Output the (x, y) coordinate of the center of the cell containing the given text.  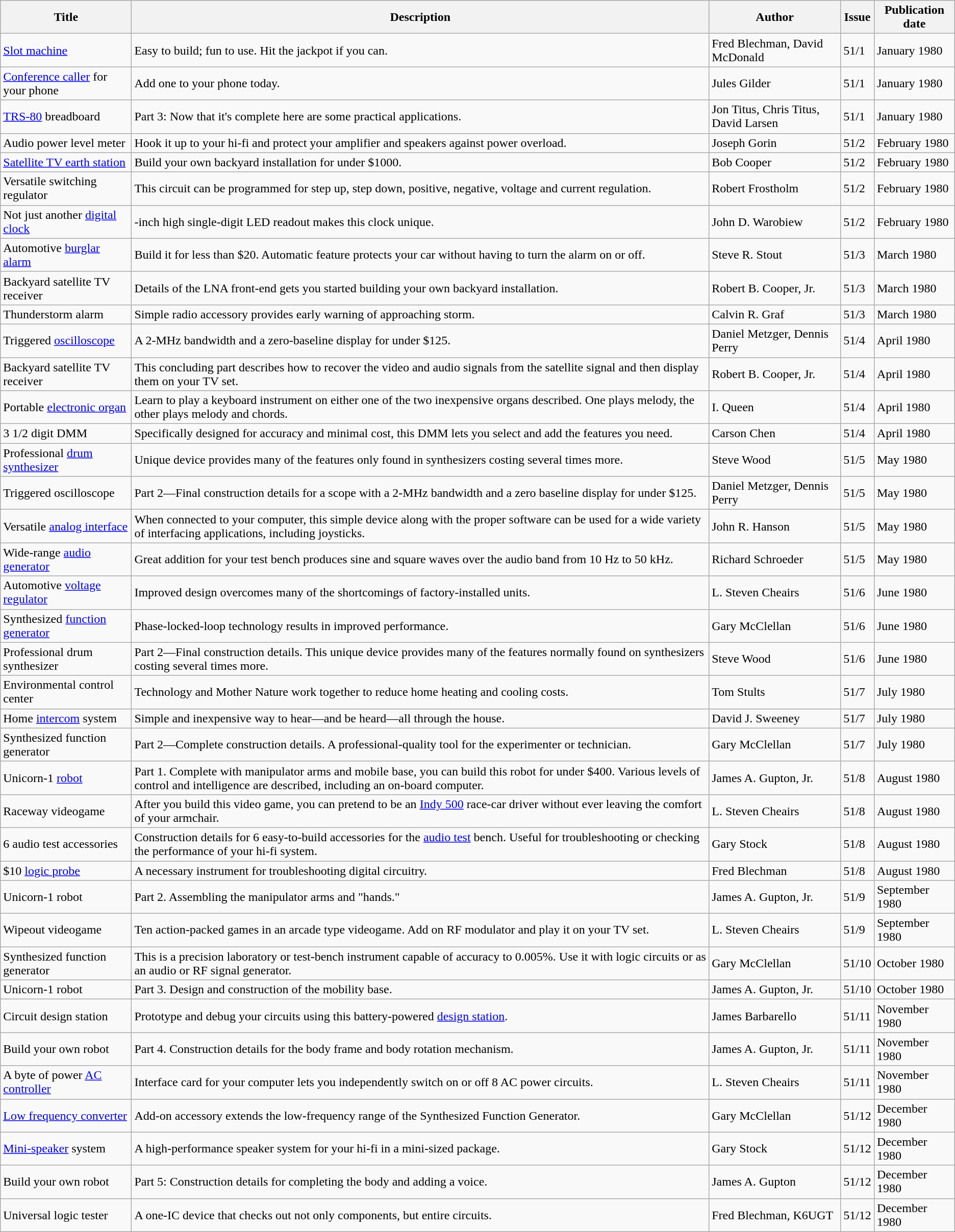
Joseph Gorin (775, 143)
Great addition for your test bench produces sine and square waves over the audio band from 10 Hz to 50 kHz. (420, 559)
Versatile analog interface (66, 526)
Part 4. Construction details for the body frame and body rotation mechanism. (420, 1049)
Robert Frostholm (775, 189)
Jules Gilder (775, 84)
Part 3: Now that it's complete here are some practical applications. (420, 116)
Richard Schroeder (775, 559)
Technology and Mother Nature work together to reduce home heating and cooling costs. (420, 692)
Author (775, 17)
Add-on accessory extends the low-frequency range of the Synthesized Function Generator. (420, 1115)
Hook it up to your hi-fi and protect your amplifier and speakers against power overload. (420, 143)
David J. Sweeney (775, 718)
Learn to play a keyboard instrument on either one of the two inexpensive organs described. One plays melody, the other plays melody and chords. (420, 407)
Simple and inexpensive way to hear—and be heard—all through the house. (420, 718)
Easy to build; fun to use. Hit the jackpot if you can. (420, 50)
Part 2—Final construction details. This unique device provides many of the features normally found on synthesizers costing several times more. (420, 659)
Bob Cooper (775, 162)
A one-IC device that checks out not only components, but entire circuits. (420, 1215)
Part 3. Design and construction of the mobility base. (420, 990)
Low frequency converter (66, 1115)
Circuit design station (66, 1016)
Unique device provides many of the features only found in synthesizers costing several times more. (420, 460)
John D. Warobiew (775, 221)
A high-performance speaker system for your hi-fi in a mini-sized package. (420, 1149)
Fred Blechman (775, 871)
6 audio test accessories (66, 844)
Issue (858, 17)
Universal logic tester (66, 1215)
Automotive burglar alarm (66, 255)
Satellite TV earth station (66, 162)
Ten action-packed games in an arcade type videogame. Add on RF modulator and play it on your TV set. (420, 931)
This circuit can be programmed for step up, step down, positive, negative, voltage and current regulation. (420, 189)
After you build this video game, you can pretend to be an Indy 500 race-car driver without ever leaving the comfort of your armchair. (420, 811)
Add one to your phone today. (420, 84)
A 2-MHz bandwidth and a zero-baseline display for under $125. (420, 341)
James Barbarello (775, 1016)
Description (420, 17)
Mini-speaker system (66, 1149)
Automotive voltage regulator (66, 593)
TRS-80 breadboard (66, 116)
This concluding part describes how to recover the video and audio signals from the satellite signal and then display them on your TV set. (420, 373)
Part 2—Final construction details for a scope with a 2-MHz bandwidth and a zero baseline display for under $125. (420, 493)
Jon Titus, Chris Titus, David Larsen (775, 116)
Phase-locked-loop technology results in improved performance. (420, 625)
Thunderstorm alarm (66, 314)
Fred Blechman, K6UGT (775, 1215)
Fred Blechman, David McDonald (775, 50)
$10 logic probe (66, 871)
Environmental control center (66, 692)
Home intercom system (66, 718)
Improved design overcomes many of the shortcomings of factory-installed units. (420, 593)
Specifically designed for accuracy and minimal cost, this DMM lets you select and add the features you need. (420, 434)
Build it for less than $20. Automatic feature protects your car without having to turn the alarm on or off. (420, 255)
Tom Stults (775, 692)
John R. Hanson (775, 526)
Audio power level meter (66, 143)
Carson Chen (775, 434)
3 1/2 digit DMM (66, 434)
Title (66, 17)
Slot machine (66, 50)
Conference caller for your phone (66, 84)
Wide-range audio generator (66, 559)
Steve R. Stout (775, 255)
Wipeout videogame (66, 931)
Publication date (914, 17)
Prototype and debug your circuits using this battery-powered design station. (420, 1016)
A necessary instrument for troubleshooting digital circuitry. (420, 871)
Simple radio accessory provides early warning of approaching storm. (420, 314)
James A. Gupton (775, 1181)
-inch high single-digit LED readout makes this clock unique. (420, 221)
I. Queen (775, 407)
Build your own backyard installation for under $1000. (420, 162)
Part 5: Construction details for completing the body and adding a voice. (420, 1181)
Details of the LNA front-end gets you started building your own backyard installation. (420, 288)
Part 2—Complete construction details. A professional-quality tool for the experimenter or technician. (420, 745)
Calvin R. Graf (775, 314)
A byte of power AC controller (66, 1083)
Portable electronic organ (66, 407)
Not just another digital clock (66, 221)
Part 2. Assembling the manipulator arms and "hands." (420, 897)
Raceway videogame (66, 811)
Versatile switching regulator (66, 189)
Interface card for your computer lets you independently switch on or off 8 AC power circuits. (420, 1083)
